Output the [x, y] coordinate of the center of the cell containing the given text.  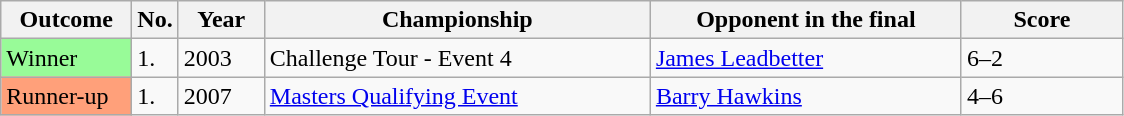
4–6 [1042, 96]
Runner-up [66, 96]
Barry Hawkins [806, 96]
6–2 [1042, 58]
2007 [221, 96]
Championship [457, 20]
Score [1042, 20]
2003 [221, 58]
Year [221, 20]
Challenge Tour - Event 4 [457, 58]
James Leadbetter [806, 58]
Outcome [66, 20]
Masters Qualifying Event [457, 96]
Opponent in the final [806, 20]
Winner [66, 58]
No. [155, 20]
